Determine the (X, Y) coordinate at the center of the cell enclosing the given text.  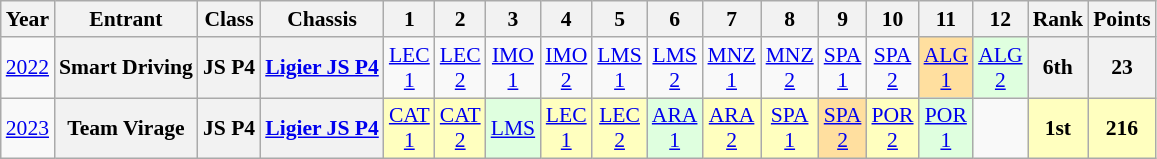
LMS (514, 128)
216 (1122, 128)
12 (1000, 19)
5 (620, 19)
2 (460, 19)
ALG1 (946, 68)
7 (732, 19)
POR1 (946, 128)
Chassis (322, 19)
9 (843, 19)
CAT1 (410, 128)
2023 (28, 128)
1st (1058, 128)
11 (946, 19)
Class (229, 19)
10 (892, 19)
2022 (28, 68)
ALG2 (1000, 68)
6th (1058, 68)
ARA1 (675, 128)
POR2 (892, 128)
Team Virage (126, 128)
LMS1 (620, 68)
Entrant (126, 19)
LMS2 (675, 68)
Rank (1058, 19)
3 (514, 19)
Smart Driving (126, 68)
Points (1122, 19)
IMO1 (514, 68)
6 (675, 19)
ARA2 (732, 128)
IMO2 (566, 68)
8 (790, 19)
1 (410, 19)
4 (566, 19)
23 (1122, 68)
MNZ2 (790, 68)
Year (28, 19)
MNZ1 (732, 68)
CAT2 (460, 128)
